Pinpoint the cell where the given text exists, returning its [x, y] midpoint coordinate. 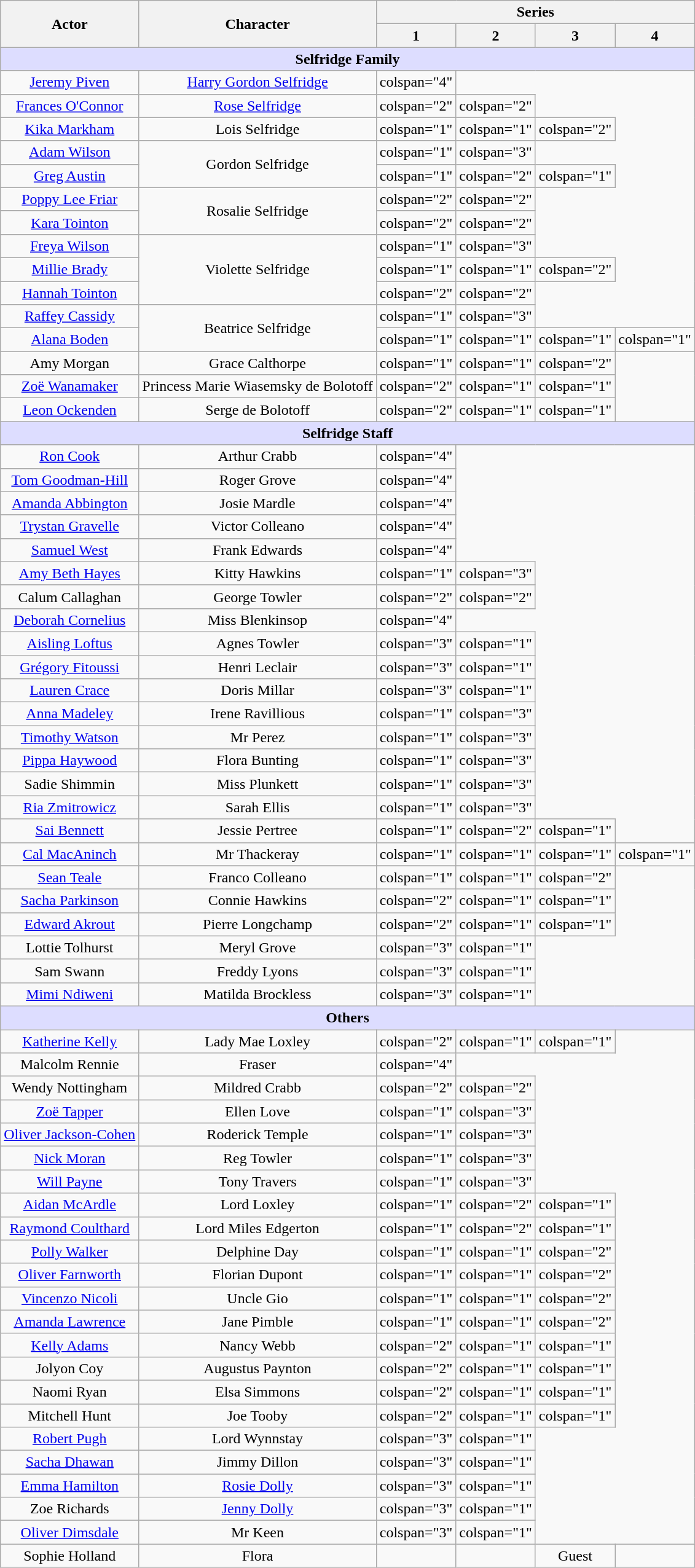
4 [655, 36]
Series [535, 12]
Trystan Gravelle [70, 527]
Deborah Cornelius [70, 620]
Mildred Crabb [257, 1088]
Adam Wilson [70, 152]
Lois Selfridge [257, 129]
Flora Bunting [257, 761]
Jeremy Piven [70, 82]
Aidan McArdle [70, 1205]
Lottie Tolhurst [70, 947]
Fraser [257, 1065]
Amanda Abbington [70, 503]
Jane Pimble [257, 1322]
Sarah Ellis [257, 807]
Reg Towler [257, 1158]
3 [575, 36]
Miss Plunkett [257, 784]
Elsa Simmons [257, 1392]
Mr Thackeray [257, 854]
Gordon Selfridge [257, 164]
Zoe Richards [70, 1509]
Timothy Watson [70, 737]
Lord Wynnstay [257, 1439]
Nancy Webb [257, 1345]
Agnes Towler [257, 643]
Pierre Longchamp [257, 924]
Serge de Bolotoff [257, 410]
Cal MacAninch [70, 854]
Katherine Kelly [70, 1041]
Sam Swann [70, 971]
Ellen Love [257, 1111]
Amanda Lawrence [70, 1322]
Nick Moran [70, 1158]
Tom Goodman-Hill [70, 480]
Josie Mardle [257, 503]
Samuel West [70, 550]
Roger Grove [257, 480]
Jimmy Dillon [257, 1462]
Sophie Holland [70, 1556]
Others [348, 1017]
Oliver Jackson-Cohen [70, 1135]
Aisling Loftus [70, 643]
Sacha Dhawan [70, 1462]
Connie Hawkins [257, 901]
Raymond Coulthard [70, 1228]
Augustus Paynton [257, 1368]
Leon Ockenden [70, 410]
Will Payne [70, 1182]
Victor Colleano [257, 527]
Poppy Lee Friar [70, 199]
Zoë Tapper [70, 1111]
Oliver Dimsdale [70, 1532]
Mitchell Hunt [70, 1415]
Grace Calthorpe [257, 363]
Wendy Nottingham [70, 1088]
Henri Leclair [257, 667]
Sean Teale [70, 877]
Greg Austin [70, 176]
Doris Millar [257, 691]
Delphine Day [257, 1252]
Joe Tooby [257, 1415]
Kitty Hawkins [257, 573]
Hannah Tointon [70, 293]
Jolyon Coy [70, 1368]
Freddy Lyons [257, 971]
Beatrice Selfridge [257, 328]
Zoë Wanamaker [70, 386]
Actor [70, 24]
Malcolm Rennie [70, 1065]
Lord Loxley [257, 1205]
Millie Brady [70, 269]
1 [416, 36]
Amy Morgan [70, 363]
Character [257, 24]
Princess Marie Wiasemsky de Bolotoff [257, 386]
Oliver Farnworth [70, 1275]
Naomi Ryan [70, 1392]
Sacha Parkinson [70, 901]
Alana Boden [70, 340]
Selfridge Staff [348, 433]
Matilda Brockless [257, 994]
Selfridge Family [348, 59]
Freya Wilson [70, 246]
Mr Keen [257, 1532]
Irene Ravillious [257, 714]
George Towler [257, 597]
Edward Akrout [70, 924]
Harry Gordon Selfridge [257, 82]
Guest [575, 1556]
Frances O'Connor [70, 106]
Arthur Crabb [257, 457]
Flora [257, 1556]
Jenny Dolly [257, 1509]
Frank Edwards [257, 550]
Ron Cook [70, 457]
Pippa Haywood [70, 761]
Polly Walker [70, 1252]
Franco Colleano [257, 877]
Kara Tointon [70, 222]
Miss Blenkinsop [257, 620]
Rosie Dolly [257, 1486]
Sai Bennett [70, 831]
Lady Mae Loxley [257, 1041]
Meryl Grove [257, 947]
Jessie Pertree [257, 831]
Rosalie Selfridge [257, 211]
Vincenzo Nicoli [70, 1298]
Calum Callaghan [70, 597]
Grégory Fitoussi [70, 667]
Emma Hamilton [70, 1486]
Anna Madeley [70, 714]
2 [496, 36]
Rose Selfridge [257, 106]
Mimi Ndiweni [70, 994]
Violette Selfridge [257, 269]
Kelly Adams [70, 1345]
Lord Miles Edgerton [257, 1228]
Mr Perez [257, 737]
Robert Pugh [70, 1439]
Ria Zmitrowicz [70, 807]
Raffey Cassidy [70, 316]
Lauren Crace [70, 691]
Amy Beth Hayes [70, 573]
Sadie Shimmin [70, 784]
Roderick Temple [257, 1135]
Uncle Gio [257, 1298]
Tony Travers [257, 1182]
Florian Dupont [257, 1275]
Kika Markham [70, 129]
